Determine the (x, y) coordinate at the center of the cell enclosing the given text.  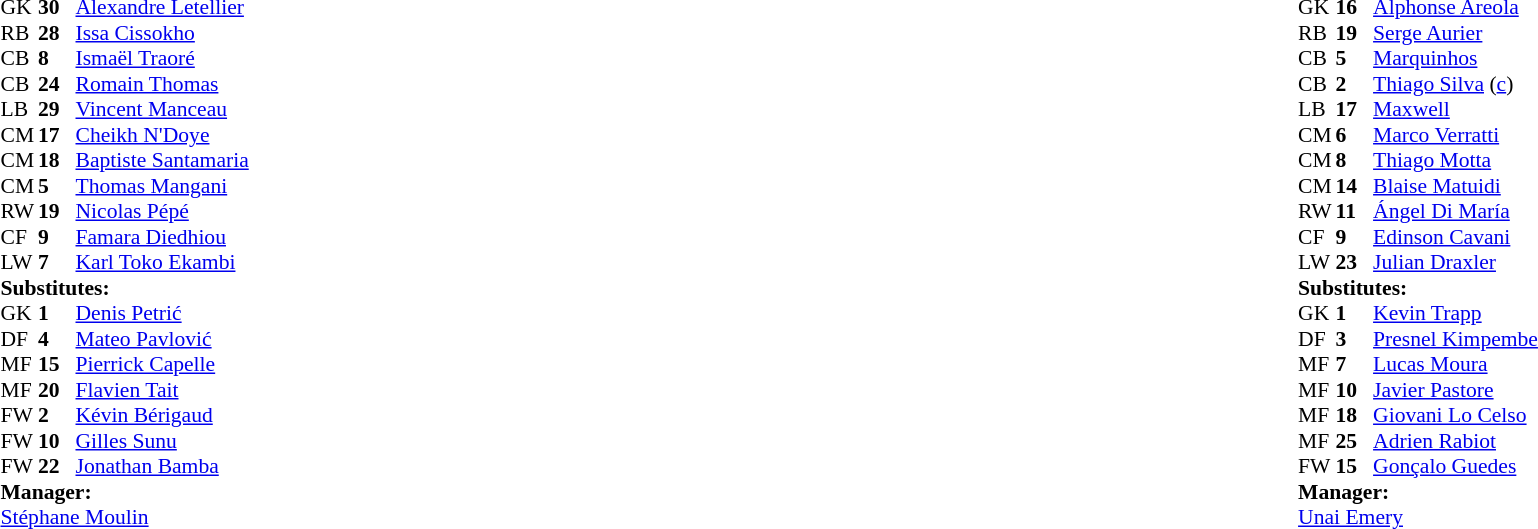
Jonathan Bamba (162, 467)
Thiago Silva (c) (1456, 84)
24 (57, 84)
Ángel Di María (1456, 211)
Romain Thomas (162, 84)
Giovani Lo Celso (1456, 415)
Cheikh N'Doye (162, 135)
Julian Draxler (1456, 263)
Adrien Rabiot (1456, 441)
Serge Aurier (1456, 33)
Blaise Matuidi (1456, 186)
20 (57, 390)
Marquinhos (1456, 59)
Pierrick Capelle (162, 365)
28 (57, 33)
Vincent Manceau (162, 109)
Gilles Sunu (162, 441)
Thiago Motta (1456, 161)
14 (1355, 186)
Nicolas Pépé (162, 211)
Denis Petrić (162, 313)
Maxwell (1456, 109)
Mateo Pavlović (162, 339)
22 (57, 467)
Thomas Mangani (162, 186)
Marco Verratti (1456, 135)
Edinson Cavani (1456, 237)
Baptiste Santamaria (162, 161)
11 (1355, 211)
6 (1355, 135)
4 (57, 339)
Gonçalo Guedes (1456, 467)
Kevin Trapp (1456, 313)
25 (1355, 441)
Karl Toko Ekambi (162, 263)
3 (1355, 339)
23 (1355, 263)
Famara Diedhiou (162, 237)
Lucas Moura (1456, 365)
Flavien Tait (162, 390)
Javier Pastore (1456, 390)
Presnel Kimpembe (1456, 339)
Kévin Bérigaud (162, 415)
Ismaël Traoré (162, 59)
Issa Cissokho (162, 33)
29 (57, 109)
